Find where the given text appears and provide that cell's center as [X, Y] coordinate. 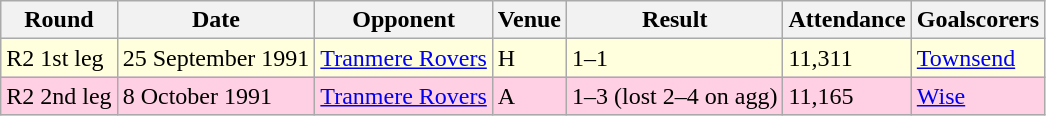
1–1 [675, 58]
1–3 (lost 2–4 on agg) [675, 96]
R2 1st leg [59, 58]
Venue [529, 20]
Opponent [404, 20]
R2 2nd leg [59, 96]
Townsend [978, 58]
8 October 1991 [216, 96]
11,311 [847, 58]
Result [675, 20]
25 September 1991 [216, 58]
A [529, 96]
Goalscorers [978, 20]
Round [59, 20]
H [529, 58]
Attendance [847, 20]
Date [216, 20]
Wise [978, 96]
11,165 [847, 96]
